Locate the cell with the specified text and output its (X, Y) center coordinate. 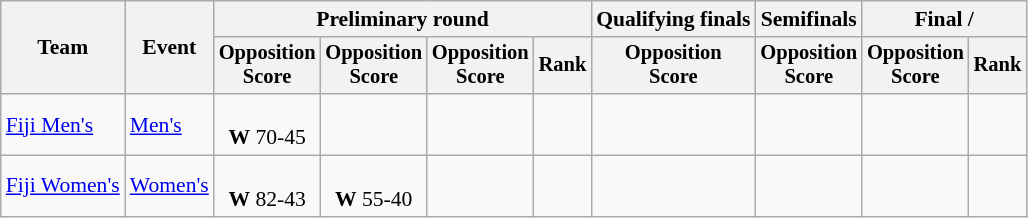
Qualifying finals (673, 19)
W 55-40 (374, 186)
W 82-43 (268, 186)
Men's (170, 124)
Preliminary round (402, 19)
Fiji Men's (63, 124)
Event (170, 48)
Final / (944, 19)
Fiji Women's (63, 186)
Semifinals (808, 19)
Women's (170, 186)
Team (63, 48)
W 70-45 (268, 124)
